From the cell containing the given text, extract its center point as [x, y] coordinate. 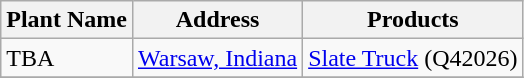
Products [413, 20]
Warsaw, Indiana [217, 58]
Plant Name [67, 20]
Slate Truck (Q42026) [413, 58]
TBA [67, 58]
Address [217, 20]
